Scan for the cell matching the given text and deliver its [X, Y] coordinate at center. 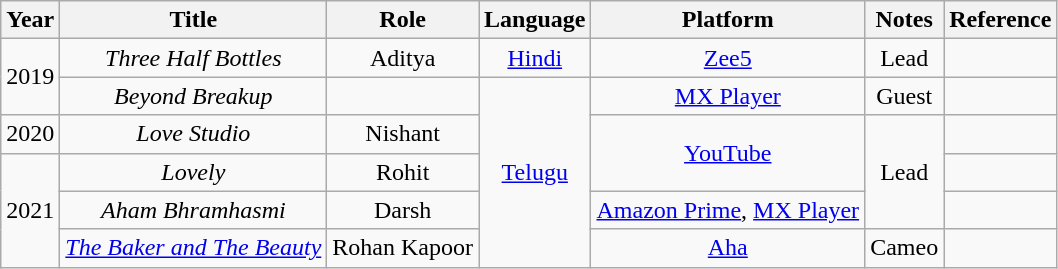
Guest [904, 96]
YouTube [728, 153]
MX Player [728, 96]
Platform [728, 20]
Nishant [403, 134]
Darsh [403, 210]
Aham Bhramhasmi [194, 210]
Aditya [403, 58]
2019 [30, 77]
Zee5 [728, 58]
Hindi [535, 58]
The Baker and The Beauty [194, 248]
Aha [728, 248]
Language [535, 20]
Role [403, 20]
Notes [904, 20]
Amazon Prime, MX Player [728, 210]
Telugu [535, 172]
Year [30, 20]
Rohit [403, 172]
Love Studio [194, 134]
Beyond Breakup [194, 96]
2021 [30, 210]
Three Half Bottles [194, 58]
2020 [30, 134]
Title [194, 20]
Cameo [904, 248]
Rohan Kapoor [403, 248]
Lovely [194, 172]
Reference [1000, 20]
